Return [x, y] of the center of cell containing provided text 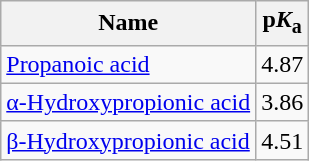
4.51 [282, 140]
α-Hydroxypropionic acid [128, 102]
3.86 [282, 102]
β-Hydroxypropionic acid [128, 140]
4.87 [282, 64]
pKa [282, 23]
Propanoic acid [128, 64]
Name [128, 23]
